Extract the (x, y) coordinate from the center of the cell holding the provided text.  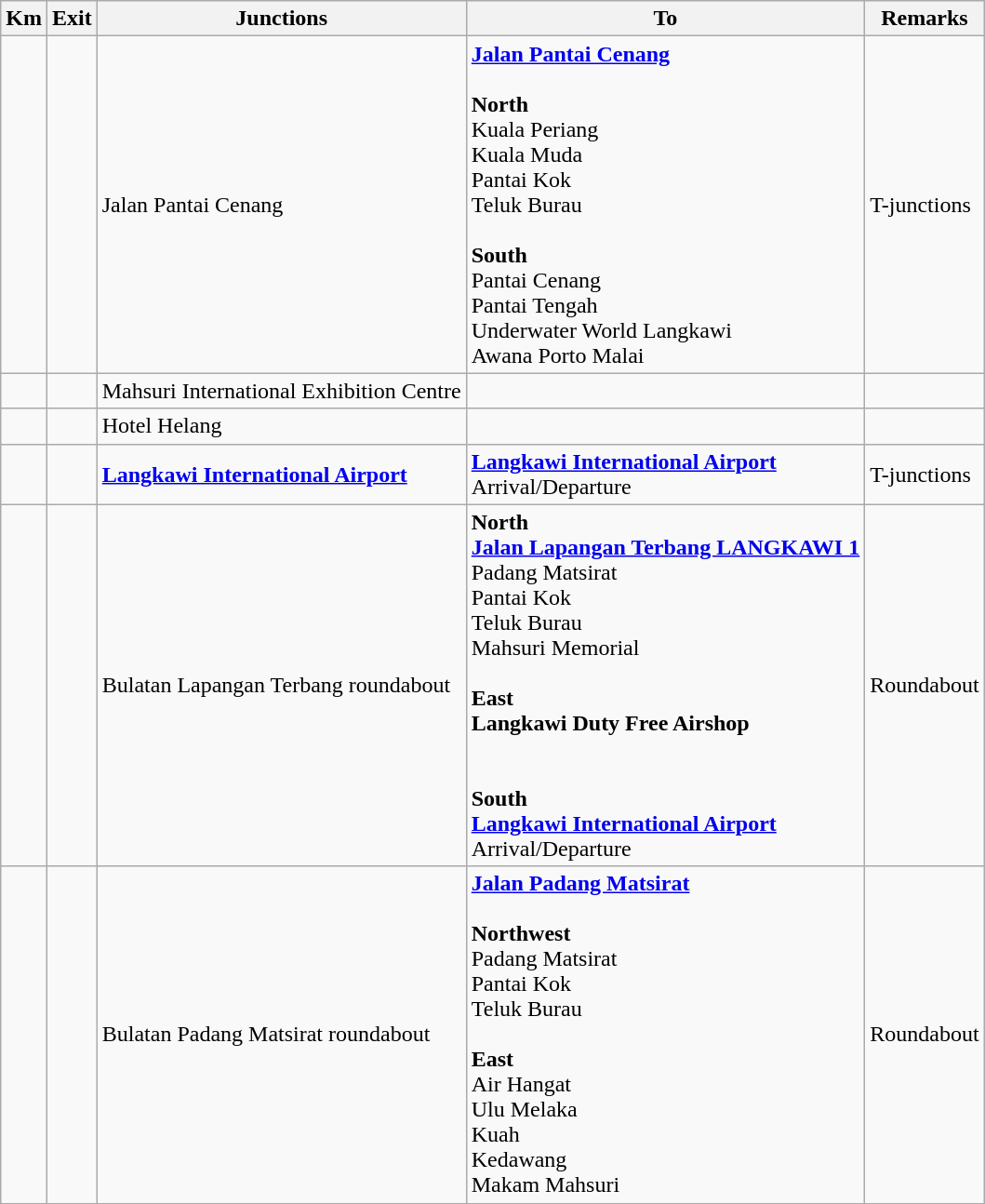
Langkawi International Airport Arrival/Departure (666, 475)
Jalan Pantai Cenang (281, 205)
Jalan Pantai CenangNorth Kuala Periang Kuala Muda Pantai Kok Teluk BurauSouth Pantai Cenang Pantai TengahUnderwater World LangkawiAwana Porto Malai (666, 205)
Jalan Padang MatsiratNorthwest Padang Matsirat Pantai Kok Teluk BurauEast Air Hangat Ulu Melaka Kuah KedawangMakam Mahsuri (666, 1035)
Km (24, 19)
Langkawi International Airport (281, 475)
Bulatan Lapangan Terbang roundabout (281, 685)
Mahsuri International Exhibition Centre (281, 391)
Bulatan Padang Matsirat roundabout (281, 1035)
Junctions (281, 19)
Exit (72, 19)
To (666, 19)
Remarks (925, 19)
Hotel Helang (281, 426)
